From the cell containing the given text, extract its center point as [x, y] coordinate. 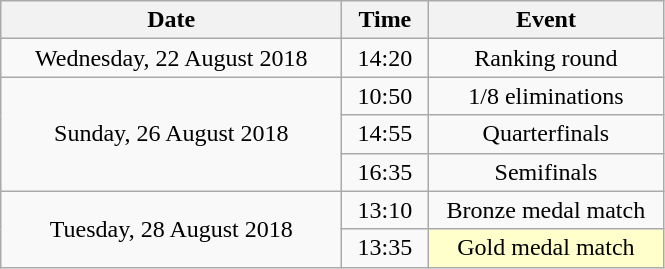
13:10 [385, 210]
14:20 [385, 58]
Wednesday, 22 August 2018 [172, 58]
Tuesday, 28 August 2018 [172, 229]
Event [546, 20]
Date [172, 20]
16:35 [385, 172]
1/8 eliminations [546, 96]
14:55 [385, 134]
13:35 [385, 248]
Gold medal match [546, 248]
10:50 [385, 96]
Ranking round [546, 58]
Sunday, 26 August 2018 [172, 134]
Time [385, 20]
Quarterfinals [546, 134]
Semifinals [546, 172]
Bronze medal match [546, 210]
